Locate the cell with the specified text and output its (x, y) center coordinate. 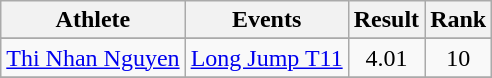
Thi Nhan Nguyen (93, 58)
Rank (458, 20)
Long Jump T11 (266, 58)
4.01 (386, 58)
Athlete (93, 20)
Events (266, 20)
Result (386, 20)
10 (458, 58)
